From the cell containing the given text, extract its center point as [X, Y] coordinate. 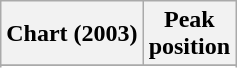
Peakposition [189, 34]
Chart (2003) [72, 34]
